Extract the [X, Y] coordinate from the center of the cell holding the provided text.  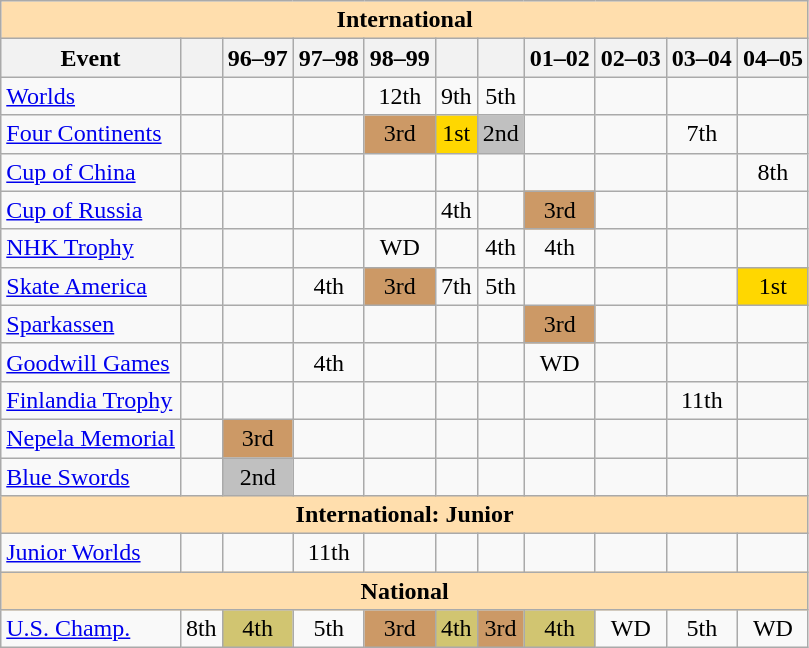
International [405, 20]
Sparkassen [91, 324]
9th [456, 96]
97–98 [328, 58]
Nepela Memorial [91, 438]
Worlds [91, 96]
Four Continents [91, 134]
04–05 [772, 58]
Blue Swords [91, 477]
Event [91, 58]
NHK Trophy [91, 248]
12th [400, 96]
Junior Worlds [91, 553]
98–99 [400, 58]
01–02 [560, 58]
Cup of China [91, 172]
National [405, 591]
International: Junior [405, 515]
Skate America [91, 286]
03–04 [702, 58]
Goodwill Games [91, 362]
Finlandia Trophy [91, 400]
U.S. Champ. [91, 629]
Cup of Russia [91, 210]
96–97 [258, 58]
02–03 [630, 58]
